Search for the cell housing the specified text and yield its [X, Y] center coordinate. 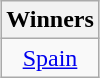
Spain [50, 58]
Winners [50, 20]
